Capture the cell that displays the provided text and extract its (X, Y) central coordinate. 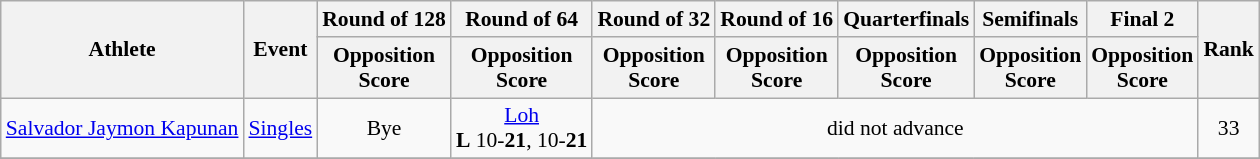
LohL 10-21, 10-21 (522, 128)
Salvador Jaymon Kapunan (122, 128)
Event (280, 50)
Athlete (122, 50)
Final 2 (1142, 19)
Semifinals (1030, 19)
Bye (384, 128)
Round of 32 (654, 19)
Rank (1228, 50)
Singles (280, 128)
did not advance (895, 128)
Round of 16 (776, 19)
Round of 128 (384, 19)
Round of 64 (522, 19)
33 (1228, 128)
Quarterfinals (906, 19)
